Pinpoint the cell where the given text exists, returning its (x, y) midpoint coordinate. 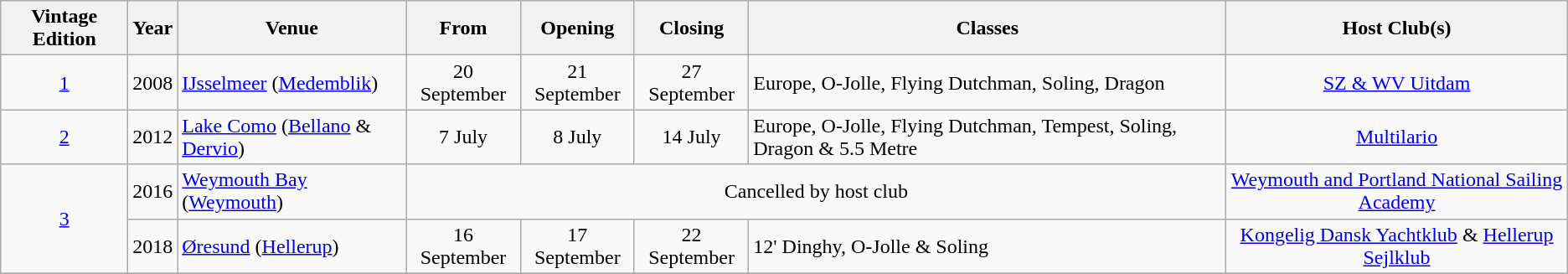
2012 (152, 137)
14 July (691, 137)
Cancelled by host club (816, 191)
Europe, O-Jolle, Flying Dutchman, Tempest, Soling, Dragon & 5.5 Metre (988, 137)
Lake Como (Bellano & Dervio) (291, 137)
Venue (291, 28)
IJsselmeer (Medemblik) (291, 82)
2 (64, 137)
Multilario (1397, 137)
22 September (691, 246)
Weymouth Bay (Weymouth) (291, 191)
SZ & WV Uitdam (1397, 82)
Kongelig Dansk Yachtklub & Hellerup Sejlklub (1397, 246)
Øresund (Hellerup) (291, 246)
2016 (152, 191)
Closing (691, 28)
12' Dinghy, O-Jolle & Soling (988, 246)
2008 (152, 82)
8 July (577, 137)
Classes (988, 28)
3 (64, 219)
21 September (577, 82)
16 September (463, 246)
1 (64, 82)
Opening (577, 28)
2018 (152, 246)
Vintage Edition (64, 28)
7 July (463, 137)
From (463, 28)
Weymouth and Portland National Sailing Academy (1397, 191)
Europe, O-Jolle, Flying Dutchman, Soling, Dragon (988, 82)
Year (152, 28)
20 September (463, 82)
Host Club(s) (1397, 28)
17 September (577, 246)
27 September (691, 82)
